Scan for the cell matching the given text and deliver its (x, y) coordinate at center. 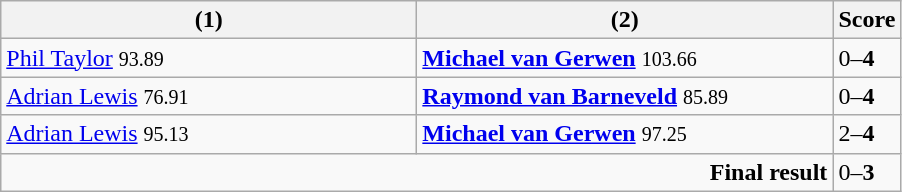
Michael van Gerwen 103.66 (625, 58)
Phil Taylor 93.89 (209, 58)
Final result (417, 172)
Michael van Gerwen 97.25 (625, 134)
Raymond van Barneveld 85.89 (625, 96)
2–4 (867, 134)
Score (867, 20)
Adrian Lewis 95.13 (209, 134)
(1) (209, 20)
Adrian Lewis 76.91 (209, 96)
0–3 (867, 172)
(2) (625, 20)
